Scan for the cell matching the given text and deliver its (x, y) coordinate at center. 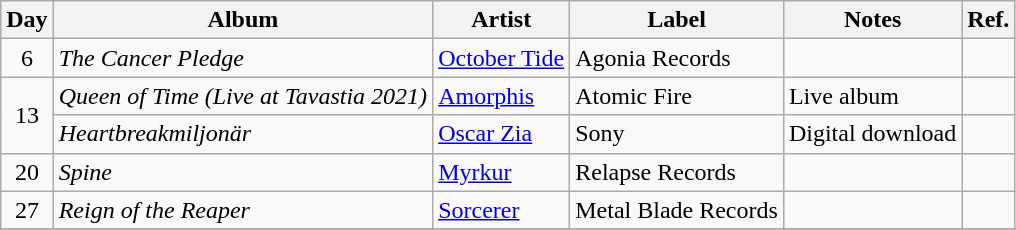
Atomic Fire (677, 96)
Spine (243, 172)
6 (27, 58)
20 (27, 172)
Agonia Records (677, 58)
Sony (677, 134)
Day (27, 20)
Oscar Zia (502, 134)
Ref. (988, 20)
Notes (872, 20)
Label (677, 20)
Artist (502, 20)
Digital download (872, 134)
The Cancer Pledge (243, 58)
Amorphis (502, 96)
October Tide (502, 58)
Heartbreakmiljonär (243, 134)
Metal Blade Records (677, 210)
Album (243, 20)
Sorcerer (502, 210)
Live album (872, 96)
Queen of Time (Live at Tavastia 2021) (243, 96)
Reign of the Reaper (243, 210)
Relapse Records (677, 172)
Myrkur (502, 172)
13 (27, 115)
27 (27, 210)
